Identify which cell holds the provided text, then report its [X, Y] central coordinate. 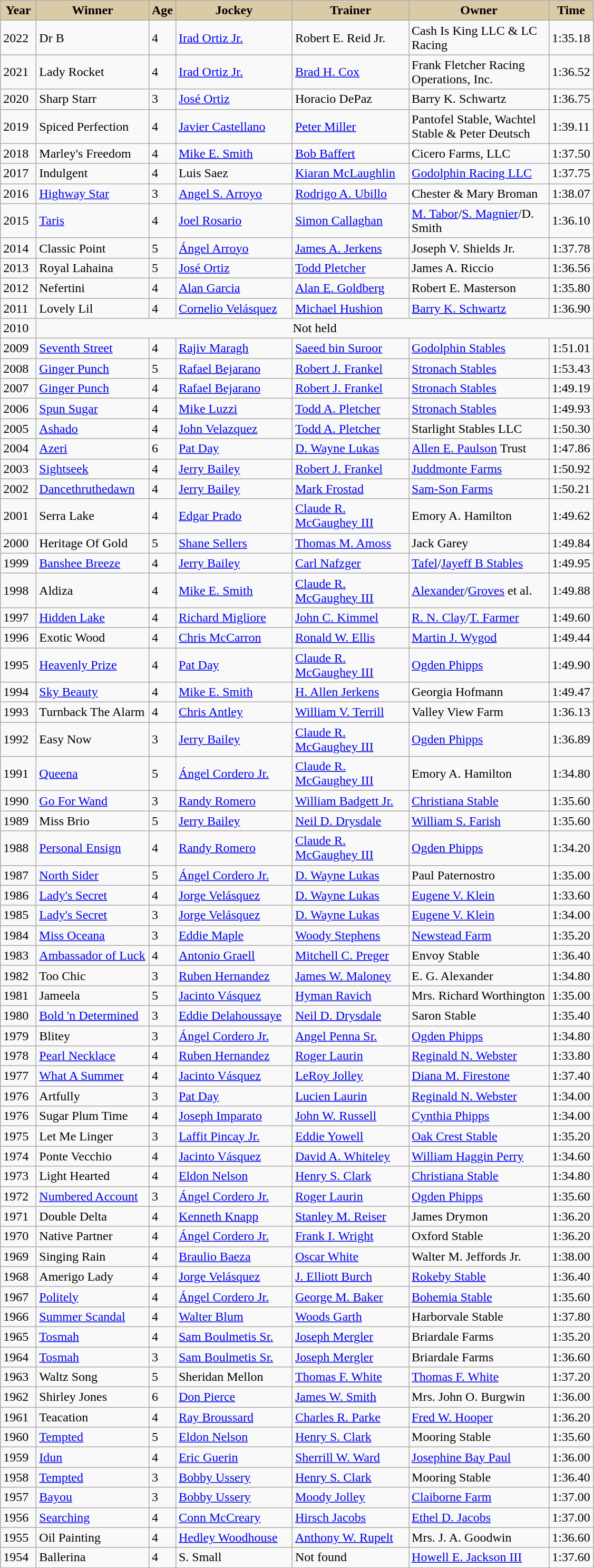
Simon Callaghan [350, 220]
1987 [18, 875]
1986 [18, 895]
2004 [18, 449]
James W. Maloney [350, 975]
Hirsch Jacobs [350, 1517]
1:50.30 [571, 429]
Amerigo Lady [93, 1276]
2019 [18, 127]
Lovely Lil [93, 308]
1963 [18, 1377]
Not found [350, 1557]
1:53.43 [571, 369]
What A Summer [93, 1076]
1:36.75 [571, 99]
1989 [18, 821]
Edgar Prado [234, 516]
1:34.60 [571, 1156]
Artfully [93, 1096]
2017 [18, 173]
Ballerina [93, 1557]
1994 [18, 692]
Turnback The Alarm [93, 712]
2010 [18, 328]
Tafel/Jayeff B Stables [479, 563]
Time [571, 11]
Charles R. Parke [350, 1417]
Serra Lake [93, 516]
Cynthia Phipps [479, 1116]
Sherrill W. Ward [350, 1457]
Royal Lahaina [93, 268]
1981 [18, 995]
1:36.13 [571, 712]
1998 [18, 591]
William Haggin Perry [479, 1156]
1:49.44 [571, 637]
2014 [18, 248]
Carl Nafzger [350, 563]
1972 [18, 1196]
Spiced Perfection [93, 127]
Spun Sugar [93, 409]
Robert E. Reid Jr. [350, 38]
Joel Rosario [234, 220]
Too Chic [93, 975]
Dr B [93, 38]
Woody Stephens [350, 935]
William Badgett Jr. [350, 801]
Frank Fletcher Racing Operations, Inc. [479, 72]
Personal Ensign [93, 848]
Oscar White [350, 1256]
E. G. Alexander [479, 975]
William S. Farish [479, 821]
Thomas M. Amoss [350, 543]
Mrs. J. A. Goodwin [479, 1537]
1:37.80 [571, 1317]
Singing Rain [93, 1256]
Mrs. John O. Burgwin [479, 1397]
Richard Migliore [234, 617]
Easy Now [93, 739]
1:49.62 [571, 516]
2016 [18, 193]
Teacation [93, 1417]
Ambassador of Luck [93, 955]
2006 [18, 409]
Chris Antley [234, 712]
LeRoy Jolley [350, 1076]
Allen E. Paulson Trust [479, 449]
Numbered Account [93, 1196]
Envoy Stable [479, 955]
Light Hearted [93, 1176]
1962 [18, 1397]
1975 [18, 1136]
Harborvale Stable [479, 1317]
Sheridan Mellon [234, 1377]
Rajiv Maragh [234, 349]
John Velazquez [234, 429]
1:36.52 [571, 72]
Seventh Street [93, 349]
Kenneth Knapp [234, 1216]
1:49.90 [571, 664]
Sam-Son Farms [479, 489]
Kiaran McLaughlin [350, 173]
Waltz Song [93, 1377]
1955 [18, 1537]
1984 [18, 935]
1992 [18, 739]
1983 [18, 955]
Ponte Vecchio [93, 1156]
Saeed bin Suroor [350, 349]
1965 [18, 1337]
1:36.90 [571, 308]
Joseph V. Shields Jr. [479, 248]
Marley's Freedom [93, 153]
James A. Jerkens [350, 248]
Year [18, 11]
Azeri [93, 449]
Sugar Plum Time [93, 1116]
Conn McCreary [234, 1517]
R. N. Clay/T. Farmer [479, 617]
Oak Crest Stable [479, 1136]
Georgia Hofmann [479, 692]
Go For Wand [93, 801]
Eddie Yowell [350, 1136]
2020 [18, 99]
Hedley Woodhouse [234, 1537]
1:38.07 [571, 193]
Classic Point [93, 248]
Eric Guerin [234, 1457]
Bohemia Stable [479, 1296]
Aldiza [93, 591]
2008 [18, 369]
1:49.88 [571, 591]
Rodrigo A. Ubillo [350, 193]
1959 [18, 1457]
Laffit Pincay Jr. [234, 1136]
George M. Baker [350, 1296]
Newstead Farm [479, 935]
1956 [18, 1517]
Ronald W. Ellis [350, 637]
Let Me Linger [93, 1136]
1:35.80 [571, 288]
Jameela [93, 995]
Starlight Stables LLC [479, 429]
1:37.78 [571, 248]
1:36.56 [571, 268]
2009 [18, 349]
H. Allen Jerkens [350, 692]
1957 [18, 1497]
Heritage Of Gold [93, 543]
Alexander/Groves et al. [479, 591]
Jockey [234, 11]
John C. Kimmel [350, 617]
1:37.60 [571, 1557]
1:49.84 [571, 543]
Cicero Farms, LLC [479, 153]
Godolphin Racing LLC [479, 173]
Exotic Wood [93, 637]
Angel S. Arroyo [234, 193]
M. Tabor/S. Magnier/D. Smith [479, 220]
Ángel Arroyo [234, 248]
1973 [18, 1176]
1993 [18, 712]
Lady Rocket [93, 72]
Double Delta [93, 1216]
1:38.00 [571, 1256]
Don Pierce [234, 1397]
1958 [18, 1477]
1:51.01 [571, 349]
Alan Garcia [234, 288]
Nefertini [93, 288]
Juddmonte Farms [479, 469]
Brad H. Cox [350, 72]
S. Small [234, 1557]
1995 [18, 664]
Anthony W. Rupelt [350, 1537]
2015 [18, 220]
Javier Castellano [234, 127]
Braulio Baeza [234, 1256]
Claiborne Farm [479, 1497]
2003 [18, 469]
Blitey [93, 1036]
Winner [93, 11]
Miss Brio [93, 821]
James A. Riccio [479, 268]
Ashado [93, 429]
1:47.86 [571, 449]
Mitchell C. Preger [350, 955]
2005 [18, 429]
2002 [18, 489]
2022 [18, 38]
Summer Scandal [93, 1317]
1:34.20 [571, 848]
Bold 'n Determined [93, 1015]
Bob Baffert [350, 153]
1990 [18, 801]
2012 [18, 288]
1:39.11 [571, 127]
Taris [93, 220]
1:50.92 [571, 469]
1:50.21 [571, 489]
Howell E. Jackson III [479, 1557]
Mrs. Richard Worthington [479, 995]
1960 [18, 1437]
Luis Saez [234, 173]
1978 [18, 1056]
2000 [18, 543]
1:37.75 [571, 173]
2018 [18, 153]
Not held [315, 328]
Banshee Breeze [93, 563]
Ray Broussard [234, 1417]
Godolphin Stables [479, 349]
1988 [18, 848]
Idun [93, 1457]
Angel Penna Sr. [350, 1036]
1980 [18, 1015]
Native Partner [93, 1236]
1:49.47 [571, 692]
Miss Oceana [93, 935]
Paul Paternostro [479, 875]
1967 [18, 1296]
Martin J. Wygod [479, 637]
1:36.89 [571, 739]
Pearl Necklace [93, 1056]
Mark Frostad [350, 489]
1:37.40 [571, 1076]
2007 [18, 389]
Indulgent [93, 173]
1:37.20 [571, 1377]
William V. Terrill [350, 712]
Highway Star [93, 193]
1971 [18, 1216]
1979 [18, 1036]
1982 [18, 975]
1:49.93 [571, 409]
1:33.60 [571, 895]
Heavenly Prize [93, 664]
John W. Russell [350, 1116]
Michael Hushion [350, 308]
Horacio DePaz [350, 99]
North Sider [93, 875]
Age [162, 11]
Dancethruthedawn [93, 489]
Owner [479, 11]
1:49.19 [571, 389]
1996 [18, 637]
1966 [18, 1317]
Trainer [350, 11]
1968 [18, 1276]
Antonio Graell [234, 955]
Eddie Delahoussaye [234, 1015]
1961 [18, 1417]
Woods Garth [350, 1317]
Diana M. Firestone [479, 1076]
Cash Is King LLC & LC Racing [479, 38]
Stanley M. Reiser [350, 1216]
1:49.60 [571, 617]
1:35.40 [571, 1015]
1:37.50 [571, 153]
Shane Sellers [234, 543]
Ethel D. Jacobs [479, 1517]
1974 [18, 1156]
David A. Whiteley [350, 1156]
1997 [18, 617]
Eddie Maple [234, 935]
Fred W. Hooper [479, 1417]
Jack Garey [479, 543]
Valley View Farm [479, 712]
2001 [18, 516]
Robert E. Masterson [479, 288]
Politely [93, 1296]
Josephine Bay Paul [479, 1457]
1985 [18, 915]
Peter Miller [350, 127]
1969 [18, 1256]
1:49.95 [571, 563]
Hidden Lake [93, 617]
Frank I. Wright [350, 1236]
Pantofel Stable, Wachtel Stable & Peter Deutsch [479, 127]
1999 [18, 563]
J. Elliott Burch [350, 1276]
Rokeby Stable [479, 1276]
1970 [18, 1236]
Bayou [93, 1497]
1:36.10 [571, 220]
2011 [18, 308]
Sharp Starr [93, 99]
Cornelio Velásquez [234, 308]
Sightseek [93, 469]
1:33.80 [571, 1056]
Walter M. Jeffords Jr. [479, 1256]
Joseph Imparato [234, 1116]
1977 [18, 1076]
Searching [93, 1517]
2013 [18, 268]
Walter Blum [234, 1317]
1954 [18, 1557]
Hyman Ravich [350, 995]
1991 [18, 774]
Queena [93, 774]
1964 [18, 1357]
James Drymon [479, 1216]
Alan E. Goldberg [350, 288]
Moody Jolley [350, 1497]
Shirley Jones [93, 1397]
2021 [18, 72]
Oxford Stable [479, 1236]
Saron Stable [479, 1015]
1:35.18 [571, 38]
Todd Pletcher [350, 268]
Chester & Mary Broman [479, 193]
James W. Smith [350, 1397]
Oil Painting [93, 1537]
Chris McCarron [234, 637]
Mike Luzzi [234, 409]
Sky Beauty [93, 692]
Lucien Laurin [350, 1096]
